Return the [X, Y] coordinate for the center point of the cell that contains the specified text.  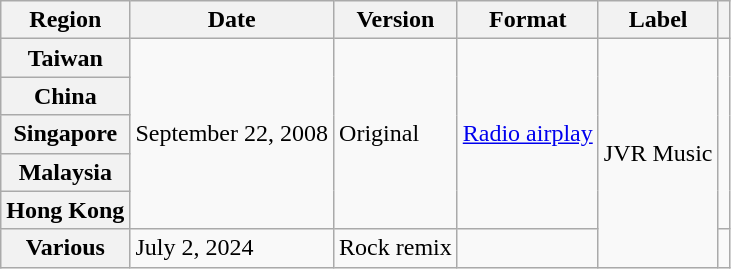
Taiwan [66, 58]
July 2, 2024 [232, 248]
Hong Kong [66, 210]
Format [528, 20]
JVR Music [658, 153]
September 22, 2008 [232, 134]
China [66, 96]
Singapore [66, 134]
Radio airplay [528, 134]
Region [66, 20]
Rock remix [396, 248]
Malaysia [66, 172]
Various [66, 248]
Original [396, 134]
Version [396, 20]
Date [232, 20]
Label [658, 20]
